Detect which cell encompasses the target text, then output its (X, Y) center coordinate. 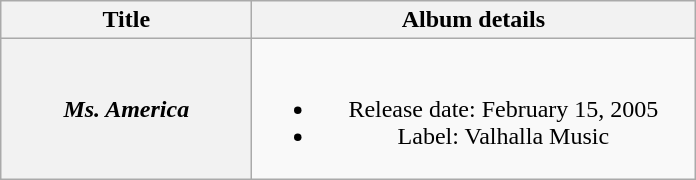
Title (126, 20)
Album details (474, 20)
Release date: February 15, 2005Label: Valhalla Music (474, 109)
Ms. America (126, 109)
